Return [x, y] of the center of cell containing provided text 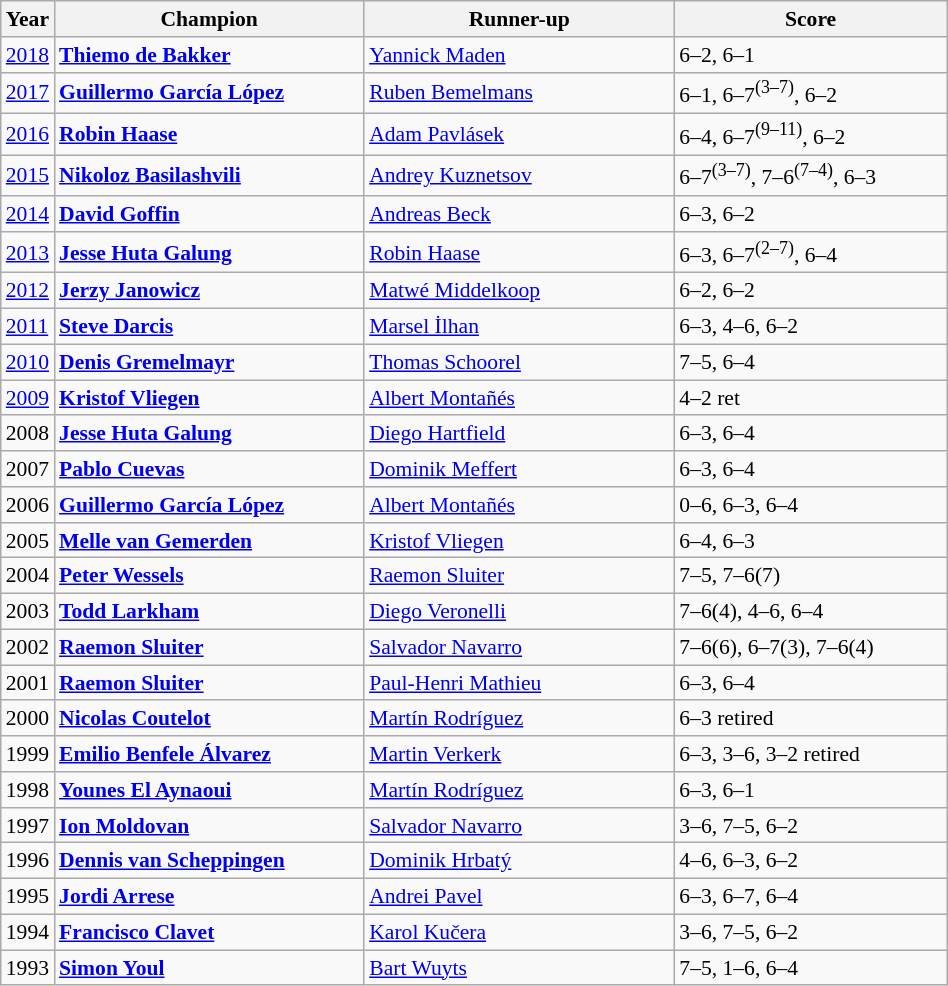
Jerzy Janowicz [209, 291]
Martin Verkerk [519, 754]
2010 [28, 363]
2003 [28, 612]
Todd Larkham [209, 612]
6–4, 6–3 [810, 541]
Paul-Henri Mathieu [519, 683]
4–6, 6–3, 6–2 [810, 861]
Simon Youl [209, 968]
Dennis van Scheppingen [209, 861]
2001 [28, 683]
1995 [28, 897]
7–6(6), 6–7(3), 7–6(4) [810, 648]
2009 [28, 398]
6–3, 3–6, 3–2 retired [810, 754]
6–3, 6–1 [810, 790]
Bart Wuyts [519, 968]
Year [28, 19]
2007 [28, 469]
Nikoloz Basilashvili [209, 176]
7–5, 7–6(7) [810, 576]
6–3, 6–7(2–7), 6–4 [810, 252]
Peter Wessels [209, 576]
2018 [28, 55]
0–6, 6–3, 6–4 [810, 505]
Denis Gremelmayr [209, 363]
Pablo Cuevas [209, 469]
6–1, 6–7(3–7), 6–2 [810, 92]
Emilio Benfele Álvarez [209, 754]
1993 [28, 968]
6–4, 6–7(9–11), 6–2 [810, 134]
Dominik Hrbatý [519, 861]
Nicolas Coutelot [209, 719]
Ion Moldovan [209, 826]
1999 [28, 754]
6–2, 6–1 [810, 55]
Younes El Aynaoui [209, 790]
2014 [28, 214]
Francisco Clavet [209, 933]
2002 [28, 648]
1998 [28, 790]
7–5, 6–4 [810, 363]
2016 [28, 134]
2004 [28, 576]
Matwé Middelkoop [519, 291]
2015 [28, 176]
7–6(4), 4–6, 6–4 [810, 612]
Runner-up [519, 19]
Score [810, 19]
2006 [28, 505]
6–7(3–7), 7–6(7–4), 6–3 [810, 176]
7–5, 1–6, 6–4 [810, 968]
Andreas Beck [519, 214]
6–3, 6–7, 6–4 [810, 897]
6–3, 6–2 [810, 214]
2005 [28, 541]
1997 [28, 826]
2008 [28, 434]
2012 [28, 291]
6–2, 6–2 [810, 291]
Thiemo de Bakker [209, 55]
2000 [28, 719]
Diego Veronelli [519, 612]
2013 [28, 252]
Yannick Maden [519, 55]
6–3, 4–6, 6–2 [810, 327]
Steve Darcis [209, 327]
6–3 retired [810, 719]
2011 [28, 327]
Jordi Arrese [209, 897]
4–2 ret [810, 398]
2017 [28, 92]
Diego Hartfield [519, 434]
Champion [209, 19]
Dominik Meffert [519, 469]
Andrey Kuznetsov [519, 176]
Ruben Bemelmans [519, 92]
Thomas Schoorel [519, 363]
Karol Kučera [519, 933]
David Goffin [209, 214]
Andrei Pavel [519, 897]
1996 [28, 861]
1994 [28, 933]
Melle van Gemerden [209, 541]
Adam Pavlásek [519, 134]
Marsel İlhan [519, 327]
